Capture the cell that displays the provided text and extract its (X, Y) central coordinate. 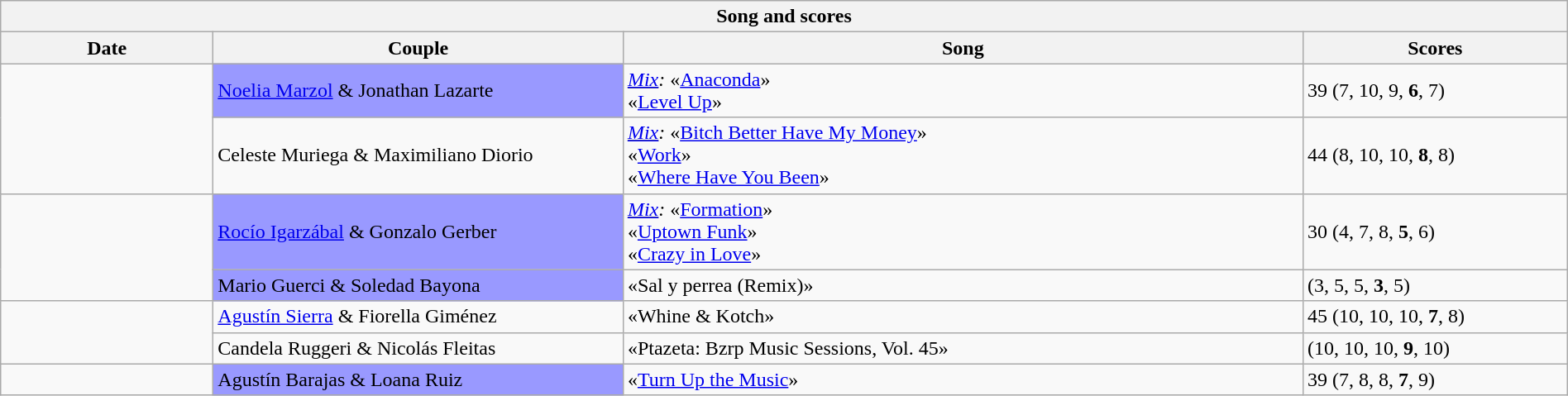
39 (7, 8, 8, 7, 9) (1435, 379)
Agustín Barajas & Loana Ruiz (418, 379)
(10, 10, 10, 9, 10) (1435, 348)
Couple (418, 48)
«Ptazeta: Bzrp Music Sessions, Vol. 45» (963, 348)
Candela Ruggeri & Nicolás Fleitas (418, 348)
Song (963, 48)
Agustín Sierra & Fiorella Giménez (418, 317)
Mix: «Bitch Better Have My Money» «Work» «Where Have You Been» (963, 155)
30 (4, 7, 8, 5, 6) (1435, 231)
(3, 5, 5, 3, 5) (1435, 285)
Song and scores (784, 17)
«Sal y perrea (Remix)» (963, 285)
Celeste Muriega & Maximiliano Diorio (418, 155)
Rocío Igarzábal & Gonzalo Gerber (418, 231)
Mix: «Formation» «Uptown Funk» «Crazy in Love» (963, 231)
Mix: «Anaconda» «Level Up» (963, 91)
45 (10, 10, 10, 7, 8) (1435, 317)
«Turn Up the Music» (963, 379)
44 (8, 10, 10, 8, 8) (1435, 155)
Noelia Marzol & Jonathan Lazarte (418, 91)
Mario Guerci & Soledad Bayona (418, 285)
Scores (1435, 48)
«Whine & Kotch» (963, 317)
Date (108, 48)
39 (7, 10, 9, 6, 7) (1435, 91)
